Return (X, Y) of the center of cell containing provided text 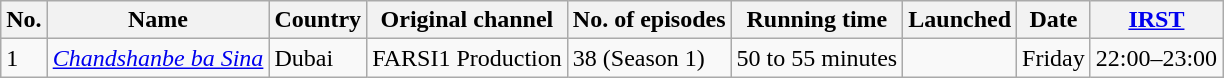
Original channel (468, 20)
FARSI1 Production (468, 58)
Chandshanbe ba Sina (158, 58)
Country (318, 20)
No. of episodes (649, 20)
Name (158, 20)
38 (Season 1) (649, 58)
Launched (960, 20)
1 (24, 58)
Running time (817, 20)
Date (1054, 20)
IRST (1156, 20)
22:00–23:00 (1156, 58)
No. (24, 20)
50 to 55 minutes (817, 58)
Dubai (318, 58)
Friday (1054, 58)
